Locate the cell with the specified text and output its (X, Y) center coordinate. 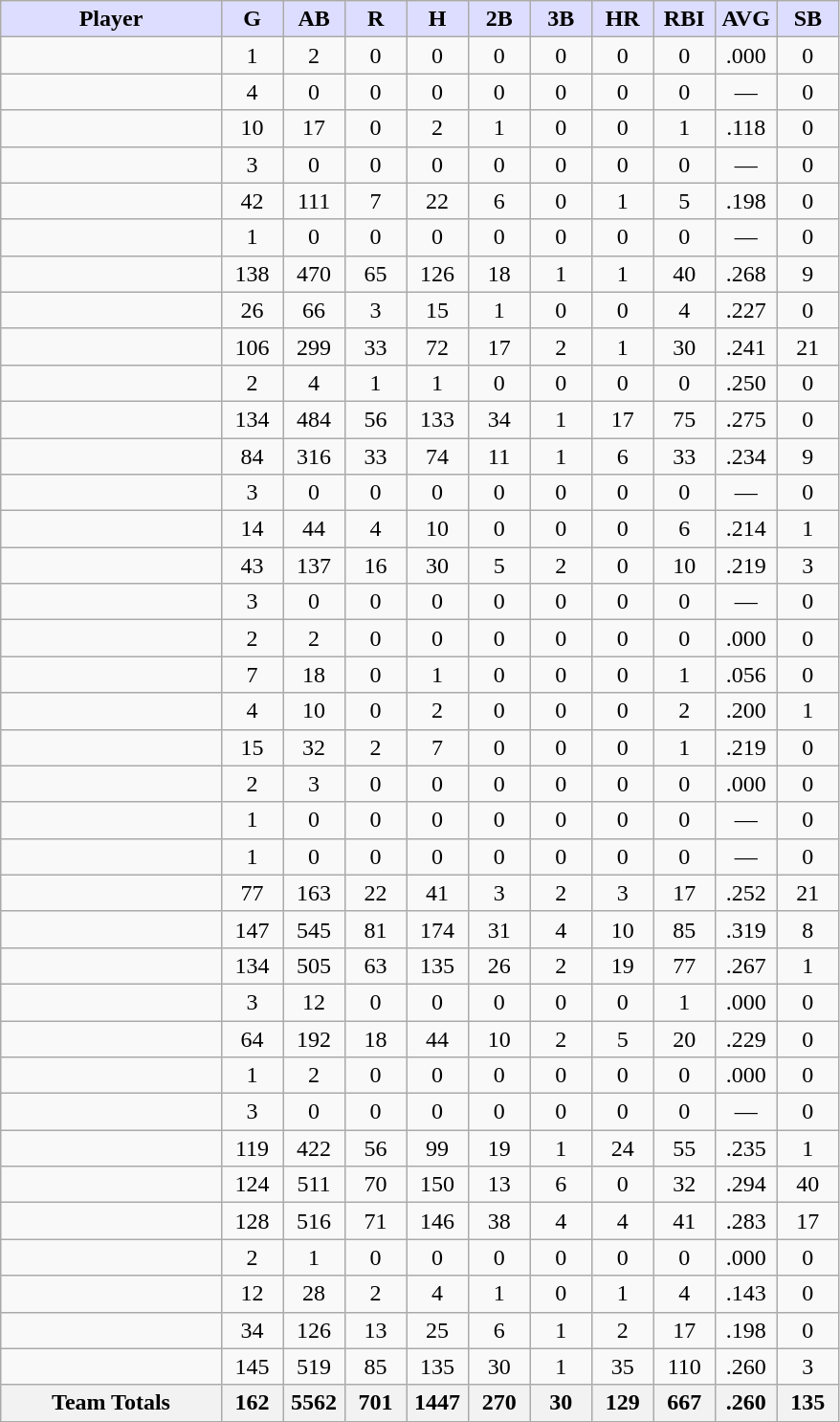
128 (253, 1221)
.056 (746, 675)
.250 (746, 383)
.229 (746, 1038)
SB (807, 19)
2B (499, 19)
Team Totals (111, 1403)
AB (314, 19)
110 (685, 1366)
106 (253, 346)
129 (622, 1403)
.227 (746, 310)
.319 (746, 929)
.143 (746, 1294)
316 (314, 456)
5562 (314, 1403)
55 (685, 1148)
.268 (746, 274)
H (438, 19)
64 (253, 1038)
111 (314, 201)
43 (253, 566)
42 (253, 201)
150 (438, 1185)
470 (314, 274)
28 (314, 1294)
147 (253, 929)
RBI (685, 19)
16 (375, 566)
.267 (746, 966)
70 (375, 1185)
35 (622, 1366)
14 (253, 529)
519 (314, 1366)
137 (314, 566)
270 (499, 1403)
71 (375, 1221)
511 (314, 1185)
138 (253, 274)
75 (685, 419)
174 (438, 929)
119 (253, 1148)
66 (314, 310)
484 (314, 419)
84 (253, 456)
8 (807, 929)
.118 (746, 128)
11 (499, 456)
99 (438, 1148)
31 (499, 929)
163 (314, 893)
20 (685, 1038)
.241 (746, 346)
G (253, 19)
145 (253, 1366)
146 (438, 1221)
AVG (746, 19)
.294 (746, 1185)
1447 (438, 1403)
3B (561, 19)
162 (253, 1403)
.235 (746, 1148)
38 (499, 1221)
63 (375, 966)
72 (438, 346)
192 (314, 1038)
505 (314, 966)
24 (622, 1148)
.252 (746, 893)
701 (375, 1403)
65 (375, 274)
667 (685, 1403)
.234 (746, 456)
124 (253, 1185)
.214 (746, 529)
545 (314, 929)
.283 (746, 1221)
516 (314, 1221)
R (375, 19)
.200 (746, 711)
299 (314, 346)
422 (314, 1148)
.275 (746, 419)
74 (438, 456)
81 (375, 929)
HR (622, 19)
25 (438, 1330)
Player (111, 19)
133 (438, 419)
